Provide the (X, Y) coordinate of the cell's center where the given text is located.  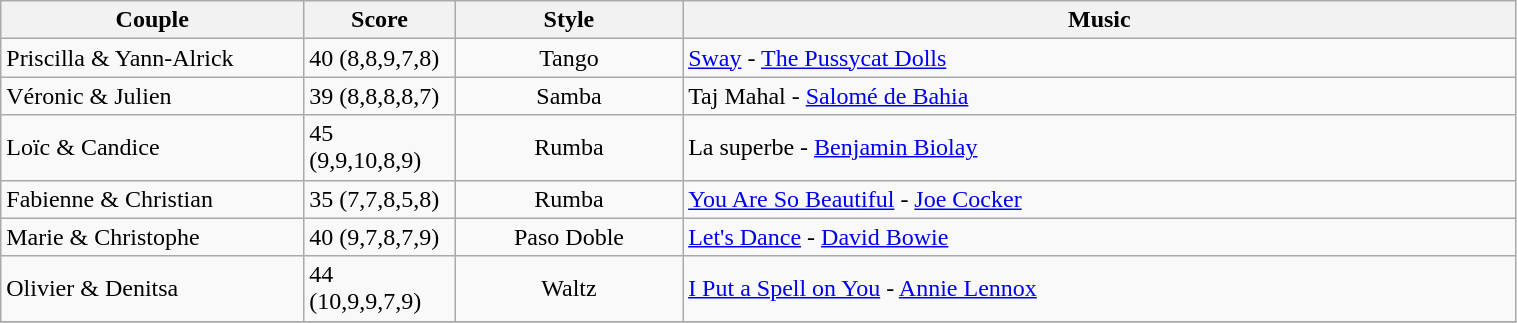
Fabienne & Christian (152, 199)
Priscilla & Yann-Alrick (152, 58)
La superbe - Benjamin Biolay (1100, 148)
44 (10,9,9,7,9) (380, 288)
Score (380, 20)
35 (7,7,8,5,8) (380, 199)
Olivier & Denitsa (152, 288)
39 (8,8,8,8,7) (380, 96)
Let's Dance - David Bowie (1100, 237)
Véronic & Julien (152, 96)
40 (9,7,8,7,9) (380, 237)
Waltz (568, 288)
Music (1100, 20)
Taj Mahal - Salomé de Bahia (1100, 96)
Samba (568, 96)
Style (568, 20)
You Are So Beautiful - Joe Cocker (1100, 199)
Marie & Christophe (152, 237)
Paso Doble (568, 237)
45 (9,9,10,8,9) (380, 148)
Couple (152, 20)
Sway - The Pussycat Dolls (1100, 58)
40 (8,8,9,7,8) (380, 58)
I Put a Spell on You - Annie Lennox (1100, 288)
Loïc & Candice (152, 148)
Tango (568, 58)
